Search for the cell housing the specified text and yield its [X, Y] center coordinate. 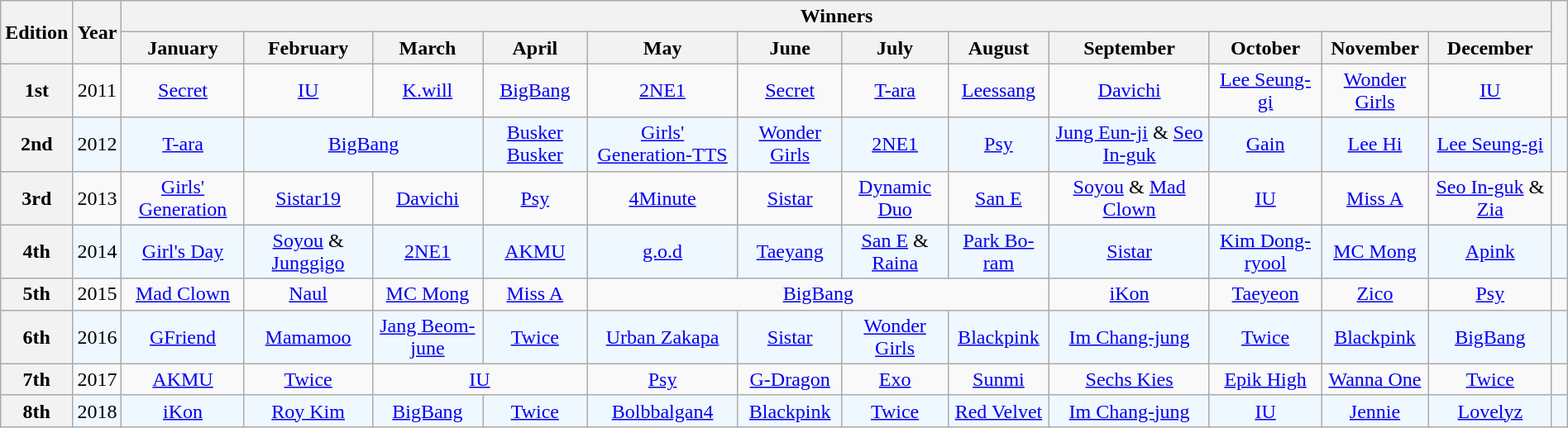
Jennie [1375, 411]
Girls' Generation [183, 198]
August [999, 48]
Sunmi [999, 379]
Soyou & Mad Clown [1130, 198]
2nd [36, 144]
2011 [98, 91]
October [1265, 48]
7th [36, 379]
Dynamic Duo [895, 198]
September [1130, 48]
2017 [98, 379]
2014 [98, 251]
December [1490, 48]
Naul [308, 294]
Seo In-guk & Zia [1490, 198]
May [662, 48]
8th [36, 411]
2012 [98, 144]
2013 [98, 198]
Leessang [999, 91]
Sistar19 [308, 198]
Mamamoo [308, 337]
GFriend [183, 337]
Park Bo-ram [999, 251]
March [428, 48]
June [790, 48]
Wanna One [1375, 379]
Sechs Kies [1130, 379]
Bolbbalgan4 [662, 411]
Mad Clown [183, 294]
February [308, 48]
San E [999, 198]
Roy Kim [308, 411]
Kim Dong-ryool [1265, 251]
Jung Eun-ji & Seo In-guk [1130, 144]
Soyou & Junggigo [308, 251]
Lovelyz [1490, 411]
Jang Beom-june [428, 337]
Busker Busker [535, 144]
San E & Raina [895, 251]
Taeyeon [1265, 294]
2018 [98, 411]
Year [98, 32]
Exo [895, 379]
Zico [1375, 294]
4Minute [662, 198]
Edition [36, 32]
Apink [1490, 251]
K.will [428, 91]
Red Velvet [999, 411]
Girls' Generation-TTS [662, 144]
4th [36, 251]
Epik High [1265, 379]
1st [36, 91]
Urban Zakapa [662, 337]
July [895, 48]
G-Dragon [790, 379]
Lee Hi [1375, 144]
Taeyang [790, 251]
Gain [1265, 144]
January [183, 48]
April [535, 48]
g.o.d [662, 251]
November [1375, 48]
3rd [36, 198]
Winners [837, 17]
5th [36, 294]
2016 [98, 337]
6th [36, 337]
Girl's Day [183, 251]
2015 [98, 294]
